Detect which cell encompasses the target text, then output its (X, Y) center coordinate. 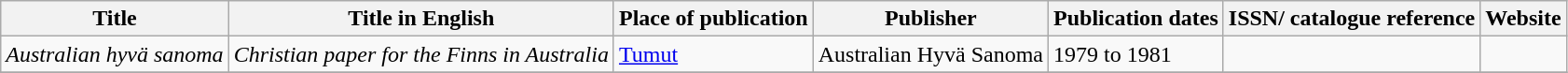
1979 to 1981 (1136, 54)
Australian hyvä sanoma (115, 54)
Title in English (421, 19)
Website (1523, 19)
Publisher (930, 19)
Australian Hyvä Sanoma (930, 54)
Title (115, 19)
Christian paper for the Finns in Australia (421, 54)
ISSN/ catalogue reference (1352, 19)
Place of publication (713, 19)
Tumut (713, 54)
Publication dates (1136, 19)
